For the text-containing cell, return its midpoint in [x, y] coordinate format. 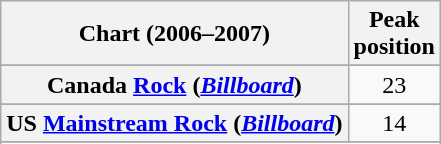
US Mainstream Rock (Billboard) [174, 123]
23 [394, 85]
14 [394, 123]
Peak position [394, 34]
Chart (2006–2007) [174, 34]
Canada Rock (Billboard) [174, 85]
